Pinpoint the cell where the given text exists, returning its (X, Y) midpoint coordinate. 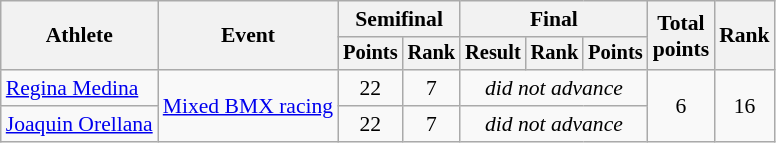
16 (744, 106)
Event (248, 36)
Mixed BMX racing (248, 106)
6 (682, 106)
Final (554, 19)
Athlete (80, 36)
Totalpoints (682, 36)
Semifinal (399, 19)
Result (493, 54)
Regina Medina (80, 88)
Joaquin Orellana (80, 124)
